Pinpoint the cell where the given text exists, returning its [x, y] midpoint coordinate. 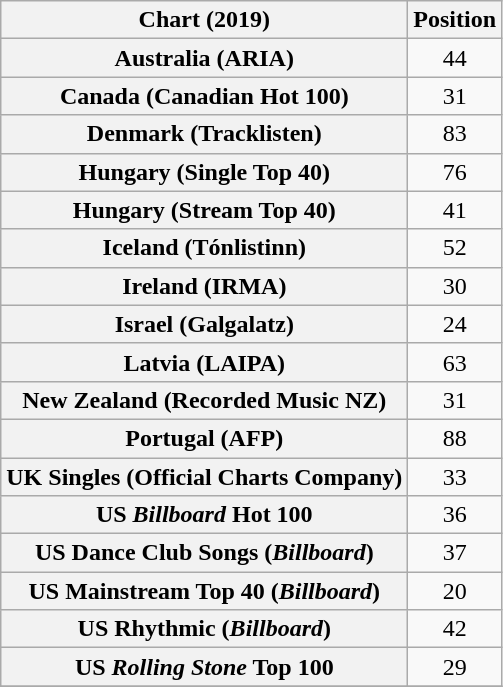
Canada (Canadian Hot 100) [204, 96]
Latvia (LAIPA) [204, 362]
Israel (Galgalatz) [204, 324]
41 [455, 210]
Denmark (Tracklisten) [204, 134]
63 [455, 362]
Ireland (IRMA) [204, 286]
US Billboard Hot 100 [204, 515]
83 [455, 134]
Hungary (Stream Top 40) [204, 210]
33 [455, 477]
36 [455, 515]
US Dance Club Songs (Billboard) [204, 553]
Chart (2019) [204, 20]
Position [455, 20]
Portugal (AFP) [204, 438]
20 [455, 591]
88 [455, 438]
US Rhythmic (Billboard) [204, 629]
29 [455, 667]
US Rolling Stone Top 100 [204, 667]
76 [455, 172]
Australia (ARIA) [204, 58]
New Zealand (Recorded Music NZ) [204, 400]
Iceland (Tónlistinn) [204, 248]
37 [455, 553]
52 [455, 248]
Hungary (Single Top 40) [204, 172]
24 [455, 324]
30 [455, 286]
US Mainstream Top 40 (Billboard) [204, 591]
42 [455, 629]
44 [455, 58]
UK Singles (Official Charts Company) [204, 477]
